Detect which cell encompasses the target text, then output its [x, y] center coordinate. 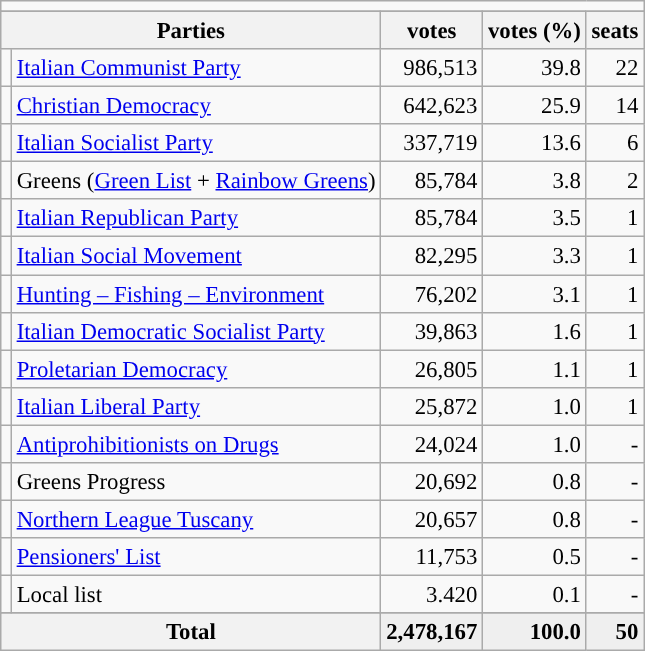
1.1 [535, 369]
20,692 [432, 482]
50 [614, 632]
Parties [191, 31]
votes [432, 31]
0.5 [535, 557]
337,719 [432, 143]
votes (%) [535, 31]
Italian Communist Party [196, 68]
24,024 [432, 444]
2,478,167 [432, 632]
20,657 [432, 519]
Greens (Green List + Rainbow Greens) [196, 181]
Northern League Tuscany [196, 519]
Italian Social Movement [196, 256]
25,872 [432, 406]
Local list [196, 594]
100.0 [535, 632]
Italian Socialist Party [196, 143]
3.5 [535, 219]
Christian Democracy [196, 106]
26,805 [432, 369]
Total [191, 632]
14 [614, 106]
82,295 [432, 256]
3.3 [535, 256]
2 [614, 181]
986,513 [432, 68]
1.6 [535, 331]
Antiprohibitionists on Drugs [196, 444]
seats [614, 31]
Greens Progress [196, 482]
11,753 [432, 557]
642,623 [432, 106]
Pensioners' List [196, 557]
Italian Republican Party [196, 219]
6 [614, 143]
Italian Liberal Party [196, 406]
0.1 [535, 594]
13.6 [535, 143]
39.8 [535, 68]
Hunting – Fishing – Environment [196, 294]
Proletarian Democracy [196, 369]
39,863 [432, 331]
3.420 [432, 594]
25.9 [535, 106]
76,202 [432, 294]
22 [614, 68]
Italian Democratic Socialist Party [196, 331]
3.8 [535, 181]
3.1 [535, 294]
